Output the (x, y) coordinate of the center of the cell containing the given text.  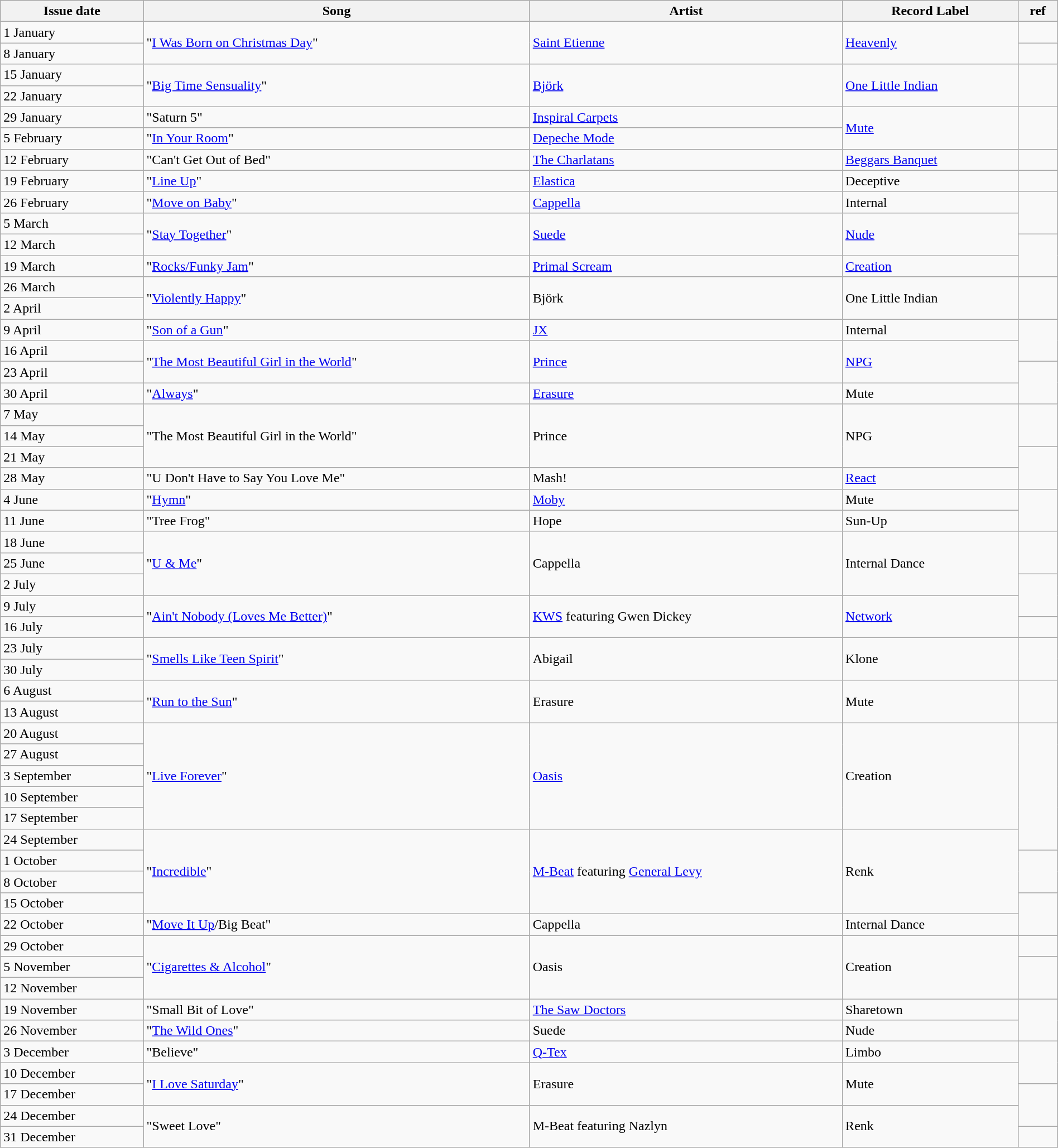
26 March (72, 287)
15 October (72, 903)
12 March (72, 244)
Deceptive (930, 181)
KWS featuring Gwen Dickey (686, 616)
"Saturn 5" (336, 117)
Sun-Up (930, 521)
Heavenly (930, 43)
Record Label (930, 11)
5 March (72, 223)
23 July (72, 649)
19 March (72, 266)
5 February (72, 138)
17 September (72, 818)
"Live Forever" (336, 776)
"Believe" (336, 1052)
The Saw Doctors (686, 1010)
6 August (72, 691)
17 December (72, 1094)
"Big Time Sensuality" (336, 85)
2 April (72, 309)
12 February (72, 160)
"I Was Born on Christmas Day" (336, 43)
"Hymn" (336, 499)
3 September (72, 776)
Song (336, 11)
8 October (72, 882)
Network (930, 616)
Moby (686, 499)
4 June (72, 499)
Elastica (686, 181)
"In Your Room" (336, 138)
"Ain't Nobody (Loves Me Better)" (336, 616)
JX (686, 330)
Mash! (686, 478)
12 November (72, 988)
"U Don't Have to Say You Love Me" (336, 478)
The Charlatans (686, 160)
M-Beat featuring General Levy (686, 871)
"Tree Frog" (336, 521)
9 July (72, 606)
8 January (72, 54)
React (930, 478)
"U & Me" (336, 563)
25 June (72, 563)
"Smells Like Teen Spirit" (336, 659)
9 April (72, 330)
"Rocks/Funky Jam" (336, 266)
27 August (72, 755)
19 November (72, 1010)
10 September (72, 797)
Depeche Mode (686, 138)
20 August (72, 733)
21 May (72, 457)
28 May (72, 478)
19 February (72, 181)
5 November (72, 967)
"Violently Happy" (336, 298)
Beggars Banquet (930, 160)
1 January (72, 32)
Artist (686, 11)
16 April (72, 351)
Klone (930, 659)
31 December (72, 1137)
"Small Bit of Love" (336, 1010)
22 January (72, 96)
"Move It Up/Big Beat" (336, 924)
29 October (72, 946)
26 November (72, 1031)
"Can't Get Out of Bed" (336, 160)
"Son of a Gun" (336, 330)
"Stay Together" (336, 234)
3 December (72, 1052)
Primal Scream (686, 266)
26 February (72, 202)
23 April (72, 372)
Q-Tex (686, 1052)
"Incredible" (336, 871)
15 January (72, 75)
Hope (686, 521)
11 June (72, 521)
7 May (72, 415)
13 August (72, 712)
"Move on Baby" (336, 202)
Limbo (930, 1052)
2 July (72, 584)
Abigail (686, 659)
14 May (72, 436)
Inspiral Carpets (686, 117)
30 April (72, 393)
24 September (72, 839)
"Cigarettes & Alcohol" (336, 967)
18 June (72, 542)
"Line Up" (336, 181)
"Run to the Sun" (336, 702)
Saint Etienne (686, 43)
29 January (72, 117)
M-Beat featuring Nazlyn (686, 1126)
"Always" (336, 393)
24 December (72, 1116)
22 October (72, 924)
1 October (72, 861)
10 December (72, 1073)
ref (1038, 11)
"Sweet Love" (336, 1126)
"The Wild Ones" (336, 1031)
Issue date (72, 11)
Sharetown (930, 1010)
30 July (72, 670)
"I Love Saturday" (336, 1084)
16 July (72, 627)
